Detect which cell encompasses the target text, then output its (X, Y) center coordinate. 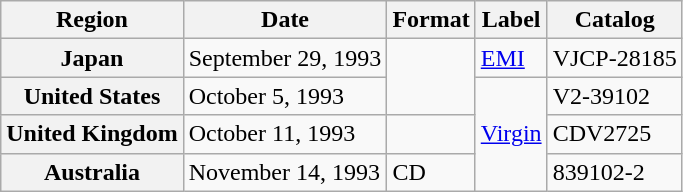
CD (431, 172)
CDV2725 (614, 134)
Virgin (511, 134)
United Kingdom (92, 134)
Date (285, 20)
Japan (92, 58)
October 11, 1993 (285, 134)
V2-39102 (614, 96)
November 14, 1993 (285, 172)
Label (511, 20)
Format (431, 20)
September 29, 1993 (285, 58)
VJCP-28185 (614, 58)
Australia (92, 172)
Catalog (614, 20)
October 5, 1993 (285, 96)
Region (92, 20)
EMI (511, 58)
839102-2 (614, 172)
United States (92, 96)
